Identify which cell holds the provided text, then report its [x, y] central coordinate. 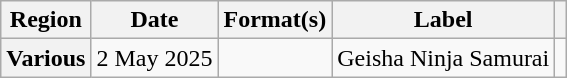
Geisha Ninja Samurai [444, 58]
Various [46, 58]
Label [444, 20]
Region [46, 20]
2 May 2025 [154, 58]
Format(s) [275, 20]
Date [154, 20]
